From the cell containing the given text, extract its center point as [X, Y] coordinate. 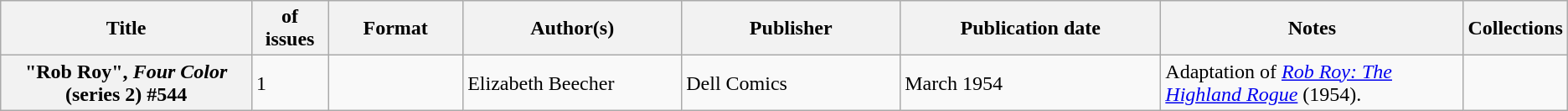
Elizabeth Beecher [573, 82]
Dell Comics [791, 82]
Author(s) [573, 29]
Adaptation of Rob Roy: The Highland Rogue (1954). [1312, 82]
1 [290, 82]
Notes [1312, 29]
March 1954 [1030, 82]
Collections [1515, 29]
Publisher [791, 29]
Publication date [1030, 29]
Format [395, 29]
"Rob Roy", Four Color (series 2) #544 [126, 82]
of issues [290, 29]
Title [126, 29]
